Pinpoint the cell where the given text exists, returning its (X, Y) midpoint coordinate. 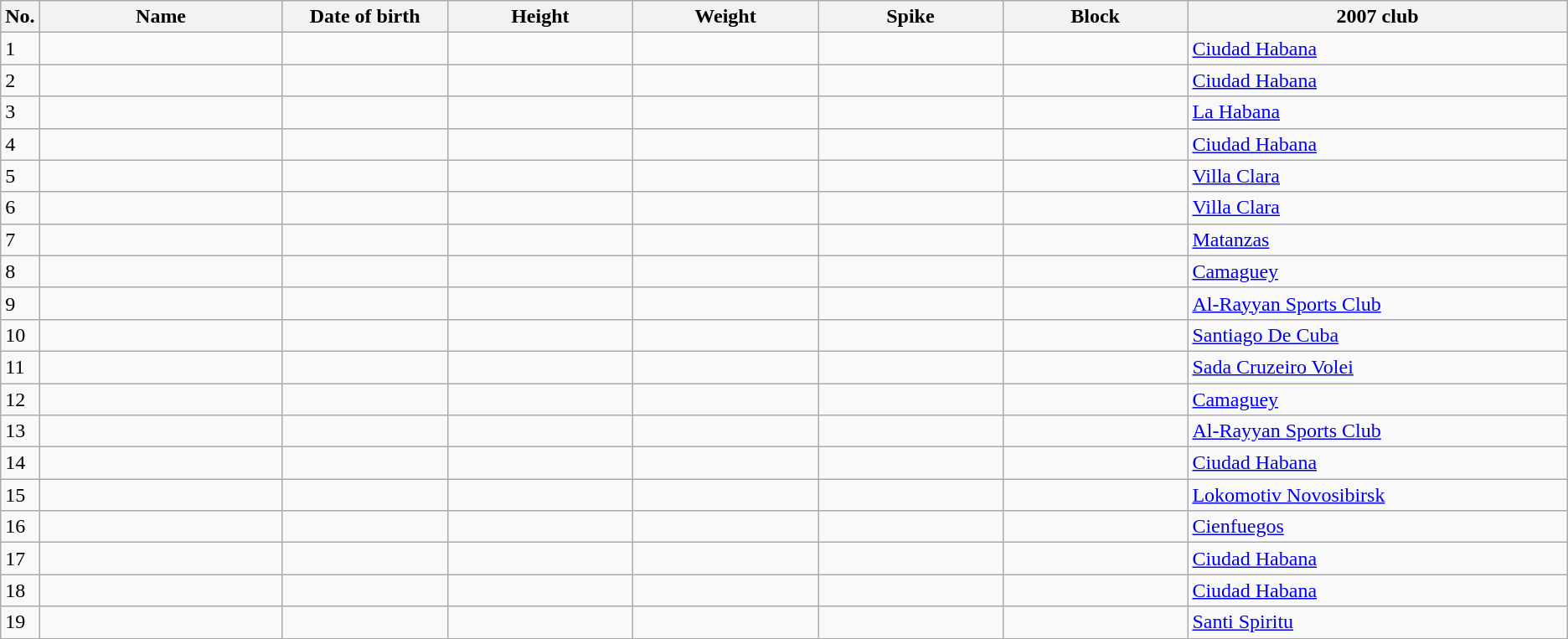
Date of birth (365, 17)
Santi Spiritu (1377, 622)
Sada Cruzeiro Volei (1377, 367)
18 (20, 590)
2007 club (1377, 17)
4 (20, 144)
16 (20, 527)
14 (20, 463)
13 (20, 431)
2 (20, 80)
6 (20, 208)
15 (20, 495)
Spike (911, 17)
9 (20, 303)
5 (20, 176)
1 (20, 49)
3 (20, 112)
Height (539, 17)
Weight (725, 17)
19 (20, 622)
La Habana (1377, 112)
7 (20, 240)
Matanzas (1377, 240)
Cienfuegos (1377, 527)
Santiago De Cuba (1377, 335)
Name (161, 17)
Lokomotiv Novosibirsk (1377, 495)
No. (20, 17)
10 (20, 335)
17 (20, 559)
11 (20, 367)
8 (20, 271)
12 (20, 399)
Block (1096, 17)
